Find where the given text appears and provide that cell's center as (x, y) coordinate. 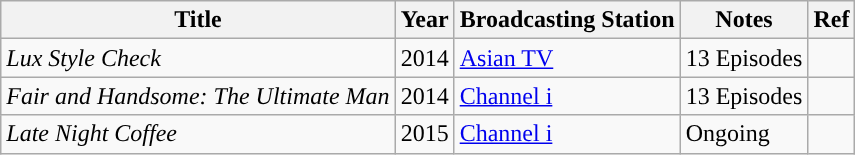
Notes (744, 20)
Title (198, 20)
Late Night Coffee (198, 134)
Year (424, 20)
Asian TV (567, 58)
Broadcasting Station (567, 20)
Ongoing (744, 134)
Lux Style Check (198, 58)
Ref (832, 20)
Fair and Handsome: The Ultimate Man (198, 96)
2015 (424, 134)
